From the cell containing the given text, extract its center point as [x, y] coordinate. 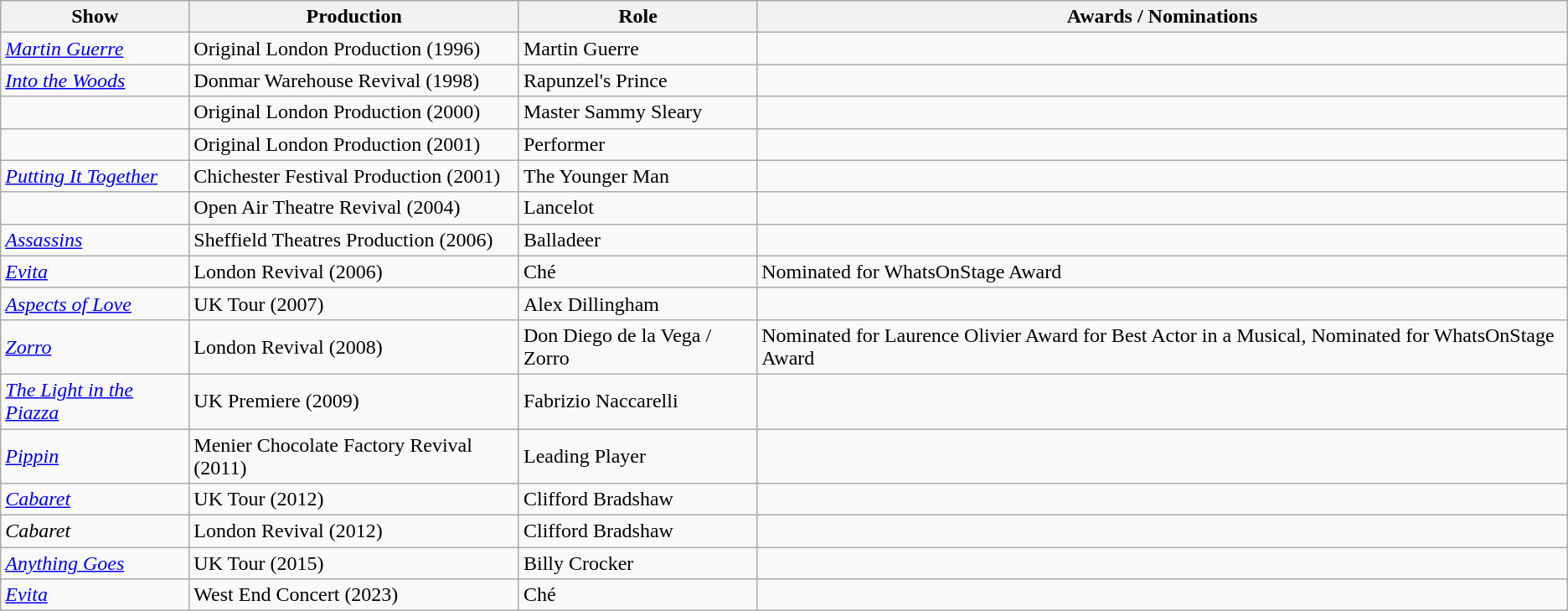
Rapunzel's Prince [637, 80]
Balladeer [637, 240]
Show [95, 17]
Original London Production (2000) [354, 112]
The Light in the Piazza [95, 401]
UK Tour (2007) [354, 303]
London Revival (2012) [354, 531]
Nominated for WhatsOnStage Award [1163, 272]
Awards / Nominations [1163, 17]
Original London Production (1996) [354, 49]
Billy Crocker [637, 563]
Sheffield Theatres Production (2006) [354, 240]
Anything Goes [95, 563]
Leading Player [637, 456]
Performer [637, 144]
Lancelot [637, 208]
Role [637, 17]
Fabrizio Naccarelli [637, 401]
The Younger Man [637, 176]
Nominated for Laurence Olivier Award for Best Actor in a Musical, Nominated for WhatsOnStage Award [1163, 347]
Chichester Festival Production (2001) [354, 176]
Donmar Warehouse Revival (1998) [354, 80]
Original London Production (2001) [354, 144]
Putting It Together [95, 176]
Alex Dillingham [637, 303]
Don Diego de la Vega / Zorro [637, 347]
Aspects of Love [95, 303]
Zorro [95, 347]
Into the Woods [95, 80]
Menier Chocolate Factory Revival (2011) [354, 456]
London Revival (2006) [354, 272]
UK Tour (2015) [354, 563]
Open Air Theatre Revival (2004) [354, 208]
Pippin [95, 456]
Production [354, 17]
West End Concert (2023) [354, 595]
Master Sammy Sleary [637, 112]
UK Premiere (2009) [354, 401]
UK Tour (2012) [354, 500]
London Revival (2008) [354, 347]
Assassins [95, 240]
